Identify which cell holds the provided text, then report its [x, y] central coordinate. 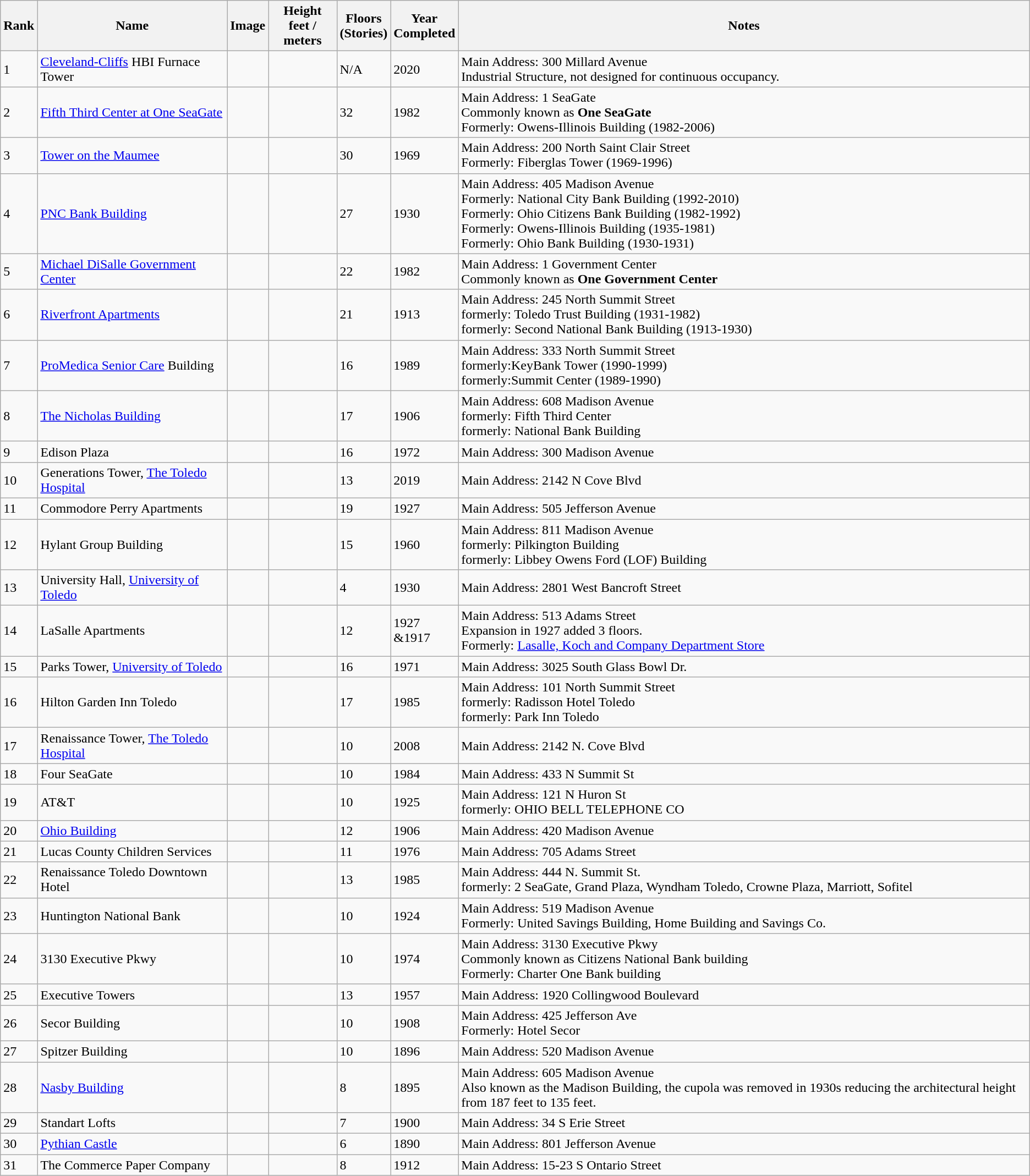
9 [19, 452]
2 [19, 112]
ProMedica Senior Care Building [132, 365]
YearCompleted [425, 26]
2020 [425, 69]
31 [19, 1165]
20 [19, 831]
Main Address: 505 Jefferson Avenue [744, 508]
Rank [19, 26]
14 [19, 631]
1989 [425, 365]
Fifth Third Center at One SeaGate [132, 112]
Main Address: 200 North Saint Clair StreetFormerly: Fiberglas Tower (1969-1996) [744, 155]
Huntington National Bank [132, 915]
Main Address: 608 Madison Avenueformerly: Fifth Third Centerformerly: National Bank Building [744, 416]
1957 [425, 994]
Main Address: 300 Millard AvenueIndustrial Structure, not designed for continuous occupancy. [744, 69]
PNC Bank Building [132, 213]
Lucas County Children Services [132, 851]
1969 [425, 155]
Main Address: 2801 West Bancroft Street [744, 587]
Floors(Stories) [364, 26]
Main Address: 1 SeaGateCommonly known as One SeaGateFormerly: Owens-Illinois Building (1982-2006) [744, 112]
Main Address: 2142 N. Cove Blvd [744, 746]
1927 [425, 508]
Ohio Building [132, 831]
Nasby Building [132, 1087]
25 [19, 994]
3 [19, 155]
2008 [425, 746]
Four SeaGate [132, 774]
Main Address: 245 North Summit Streetformerly: Toledo Trust Building (1931-1982)formerly: Second National Bank Building (1913-1930) [744, 315]
Main Address: 425 Jefferson AveFormerly: Hotel Secor [744, 1023]
Hilton Garden Inn Toledo [132, 702]
Main Address: 101 North Summit Streetformerly: Radisson Hotel Toledoformerly: Park Inn Toledo [744, 702]
1900 [425, 1123]
1984 [425, 774]
Main Address: 811 Madison Avenueformerly: Pilkington Buildingformerly: Libbey Owens Ford (LOF) Building [744, 545]
Generations Tower, The Toledo Hospital [132, 480]
1912 [425, 1165]
28 [19, 1087]
Main Address: 2142 N Cove Blvd [744, 480]
Heightfeet / meters [303, 26]
Pythian Castle [132, 1144]
Main Address: 420 Madison Avenue [744, 831]
26 [19, 1023]
Name [132, 26]
32 [364, 112]
Main Address: 34 S Erie Street [744, 1123]
Renaissance Tower, The Toledo Hospital [132, 746]
23 [19, 915]
The Commerce Paper Company [132, 1165]
Main Address: 3025 South Glass Bowl Dr. [744, 667]
AT&T [132, 802]
Notes [744, 26]
Main Address: 121 N Huron Stformerly: OHIO BELL TELEPHONE CO [744, 802]
Main Address: 705 Adams Street [744, 851]
Main Address: 444 N. Summit St.formerly: 2 SeaGate, Grand Plaza, Wyndham Toledo, Crowne Plaza, Marriott, Sofitel [744, 880]
Main Address: 3130 Executive PkwyCommonly known as Citizens National Bank buildingFormerly: Charter One Bank building [744, 959]
The Nicholas Building [132, 416]
Spitzer Building [132, 1051]
Main Address: 333 North Summit Streetformerly:KeyBank Tower (1990-1999)formerly:Summit Center (1989-1990) [744, 365]
29 [19, 1123]
1890 [425, 1144]
3130 Executive Pkwy [132, 959]
1 [19, 69]
Image [248, 26]
24 [19, 959]
Main Address: 513 Adams StreetExpansion in 1927 added 3 floors.Formerly: Lasalle, Koch and Company Department Store [744, 631]
N/A [364, 69]
Main Address: 15-23 S Ontario Street [744, 1165]
Tower on the Maumee [132, 155]
5 [19, 272]
1976 [425, 851]
Parks Tower, University of Toledo [132, 667]
1927&1917 [425, 631]
1924 [425, 915]
University Hall, University of Toledo [132, 587]
Renaissance Toledo Downtown Hotel [132, 880]
Secor Building [132, 1023]
Main Address: 1920 Collingwood Boulevard [744, 994]
Executive Towers [132, 994]
1972 [425, 452]
Main Address: 300 Madison Avenue [744, 452]
Hylant Group Building [132, 545]
Edison Plaza [132, 452]
Main Address: 520 Madison Avenue [744, 1051]
Cleveland-Cliffs HBI Furnace Tower [132, 69]
1974 [425, 959]
1908 [425, 1023]
Main Address: 433 N Summit St [744, 774]
1895 [425, 1087]
Michael DiSalle Government Center [132, 272]
18 [19, 774]
Main Address: 1 Government CenterCommonly known as One Government Center [744, 272]
1913 [425, 315]
Main Address: 801 Jefferson Avenue [744, 1144]
Riverfront Apartments [132, 315]
1960 [425, 545]
1925 [425, 802]
Main Address: 519 Madison AvenueFormerly: United Savings Building, Home Building and Savings Co. [744, 915]
2019 [425, 480]
LaSalle Apartments [132, 631]
1971 [425, 667]
Commodore Perry Apartments [132, 508]
1896 [425, 1051]
Standart Lofts [132, 1123]
